For the text-containing cell, return its midpoint in (x, y) coordinate format. 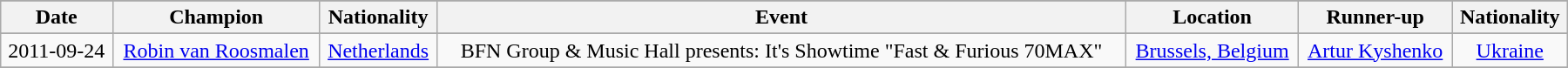
Robin van Roosmalen (216, 51)
2011-09-24 (56, 51)
Event (781, 17)
Location (1213, 17)
Netherlands (378, 51)
Artur Kyshenko (1375, 51)
BFN Group & Music Hall presents: It's Showtime "Fast & Furious 70MAX" (781, 51)
Brussels, Belgium (1213, 51)
Runner-up (1375, 17)
Ukraine (1511, 51)
Champion (216, 17)
Date (56, 17)
